Detect which cell encompasses the target text, then output its (x, y) center coordinate. 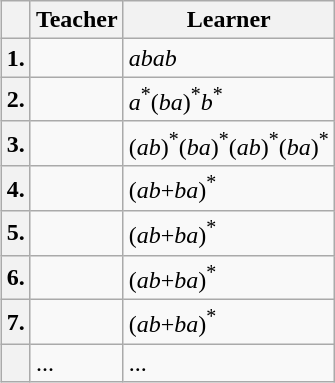
Teacher (76, 20)
5. (16, 234)
7. (16, 322)
4. (16, 188)
1. (16, 58)
2. (16, 100)
Learner (228, 20)
6. (16, 278)
3. (16, 144)
(ab)*(ba)*(ab)*(ba)* (228, 144)
abab (228, 58)
a*(ba)*b* (228, 100)
